Extract the (X, Y) coordinate from the center of the cell holding the provided text.  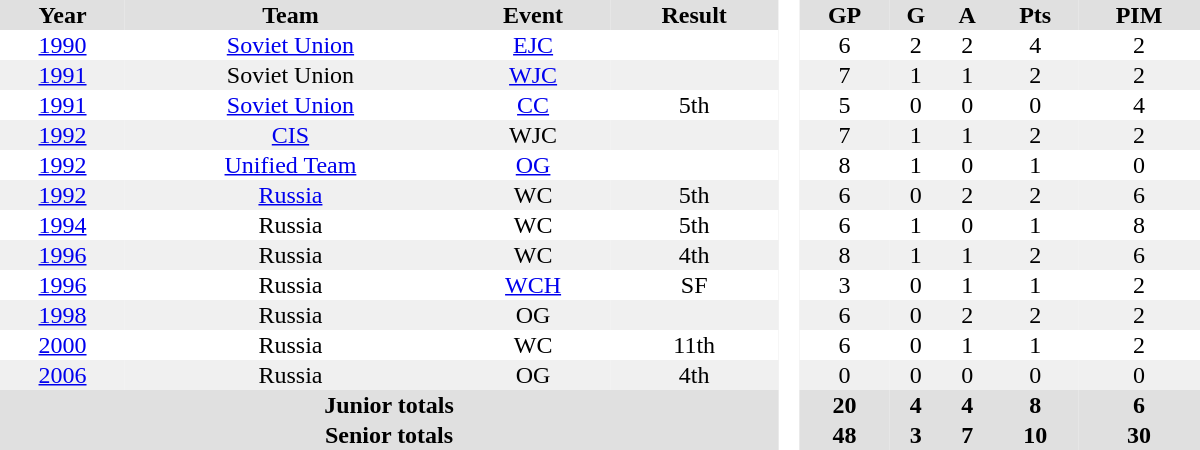
1994 (62, 225)
Event (534, 15)
2000 (62, 345)
CC (534, 105)
WCH (534, 285)
20 (844, 405)
Year (62, 15)
2006 (62, 375)
G (916, 15)
5 (844, 105)
EJC (534, 45)
30 (1139, 435)
Senior totals (389, 435)
PIM (1139, 15)
48 (844, 435)
10 (1035, 435)
CIS (290, 135)
Junior totals (389, 405)
A (967, 15)
GP (844, 15)
1990 (62, 45)
11th (694, 345)
SF (694, 285)
Unified Team (290, 165)
1998 (62, 315)
Team (290, 15)
Pts (1035, 15)
Result (694, 15)
